Detect which cell encompasses the target text, then output its [x, y] center coordinate. 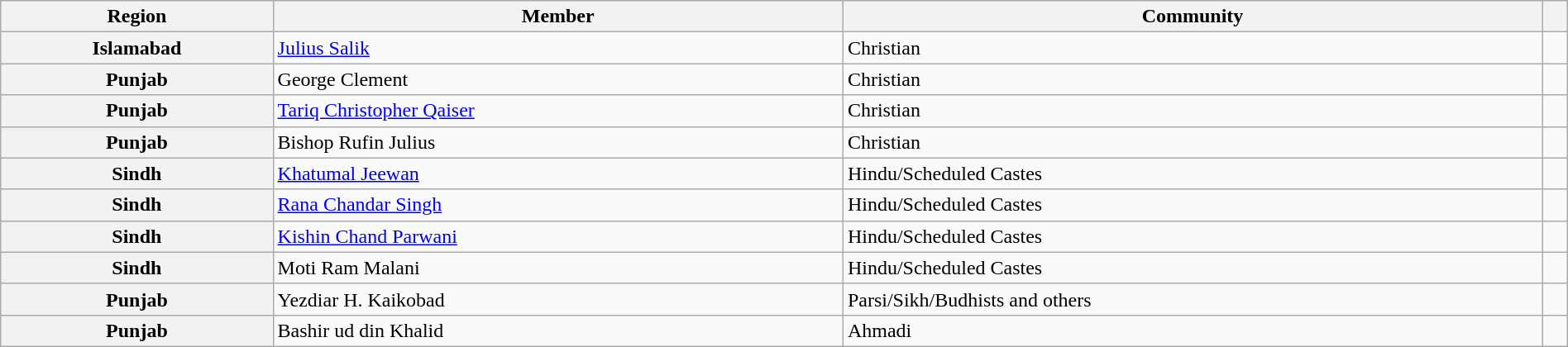
Region [137, 17]
Ahmadi [1193, 330]
Kishin Chand Parwani [557, 236]
Bishop Rufin Julius [557, 142]
Member [557, 17]
Yezdiar H. Kaikobad [557, 299]
Bashir ud din Khalid [557, 330]
Community [1193, 17]
George Clement [557, 79]
Julius Salik [557, 48]
Moti Ram Malani [557, 268]
Parsi/Sikh/Budhists and others [1193, 299]
Rana Chandar Singh [557, 205]
Islamabad [137, 48]
Khatumal Jeewan [557, 173]
Tariq Christopher Qaiser [557, 111]
